Detect which cell encompasses the target text, then output its [x, y] center coordinate. 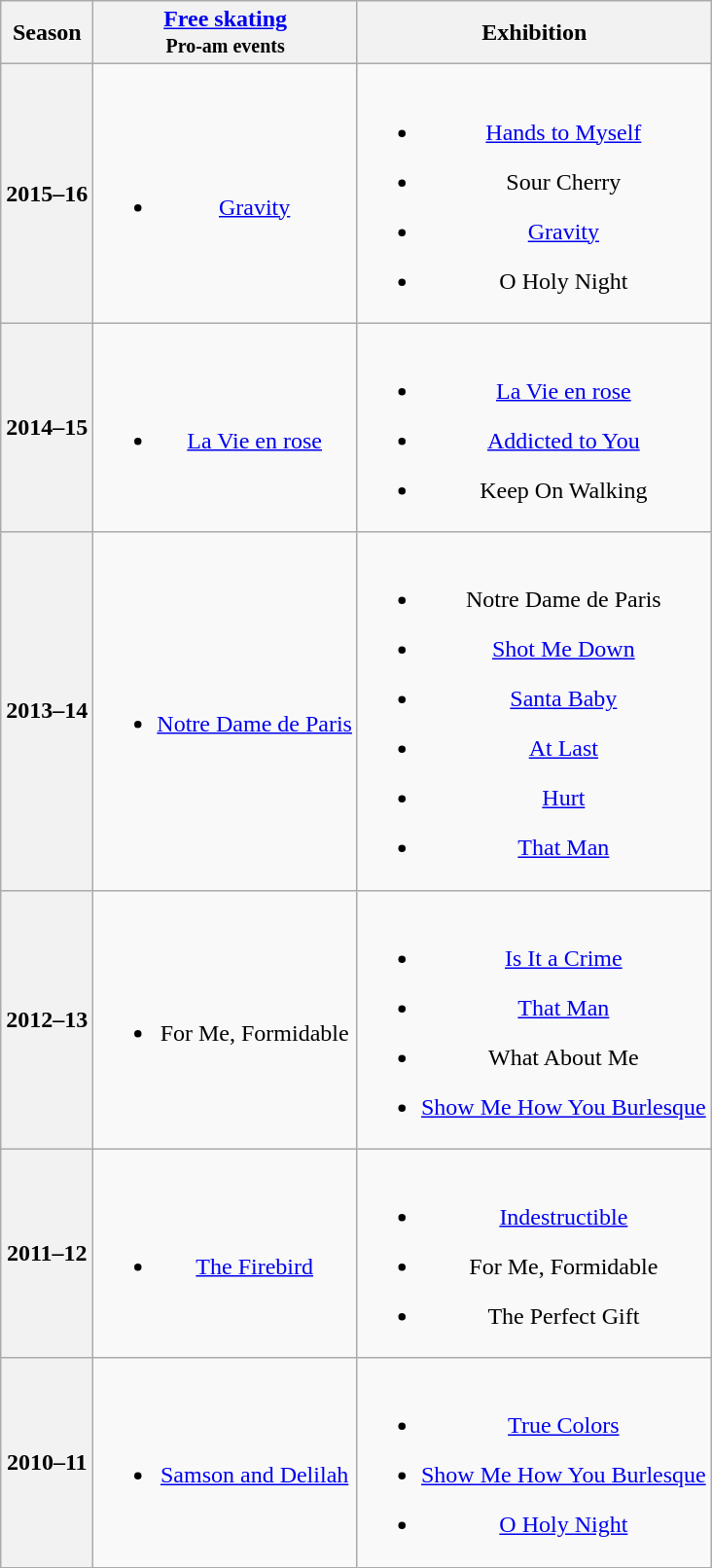
Gravity [226, 194]
La Vie en rose Addicted to You Keep On Walking [534, 428]
Notre Dame de Paris Shot Me Down Santa Baby At Last Hurt That Man [534, 711]
True Colors Show Me How You Burlesque O Holy Night [534, 1463]
La Vie en rose [226, 428]
For Me, Formidable [226, 1019]
2010–11 [47, 1463]
Samson and Delilah [226, 1463]
Free skating Pro-am events [226, 33]
2012–13 [47, 1019]
2015–16 [47, 194]
2013–14 [47, 711]
Is It a Crime That Man What About Me Show Me How You Burlesque [534, 1019]
Exhibition [534, 33]
Hands to MyselfSour CherryGravityO Holy Night [534, 194]
The Firebird [226, 1253]
Season [47, 33]
2014–15 [47, 428]
Notre Dame de Paris [226, 711]
2011–12 [47, 1253]
Indestructible For Me, Formidable The Perfect Gift [534, 1253]
